Return the (x, y) coordinate for the center point of the cell that contains the specified text.  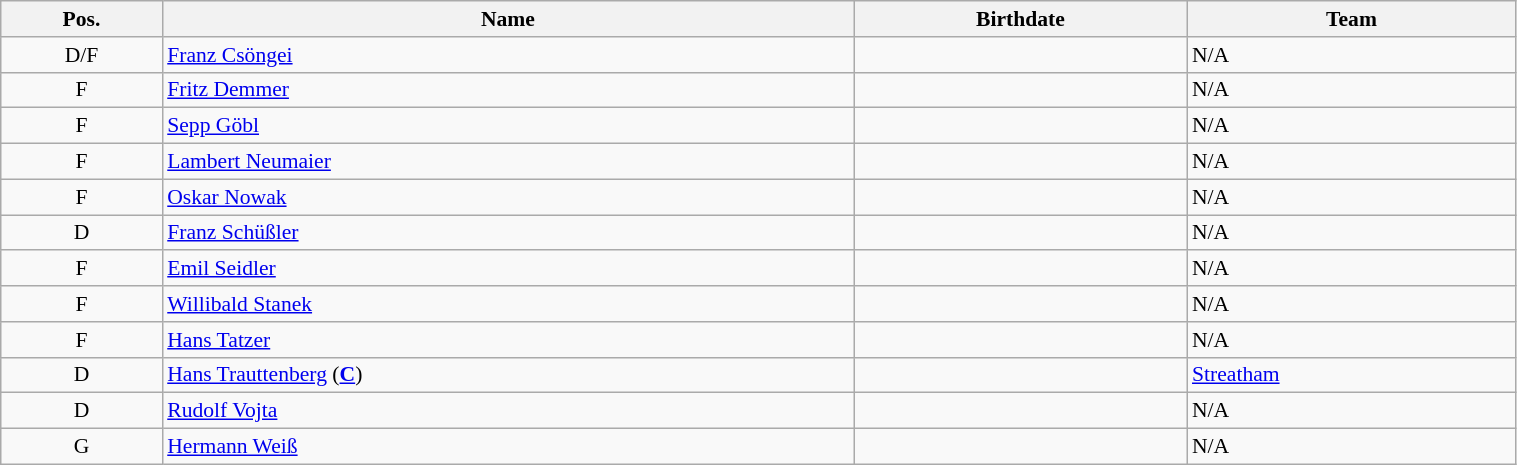
Team (1352, 19)
Oskar Nowak (508, 197)
D/F (82, 55)
Franz Schüßler (508, 233)
Birthdate (1020, 19)
Emil Seidler (508, 269)
Lambert Neumaier (508, 162)
Willibald Stanek (508, 304)
Sepp Göbl (508, 126)
Hans Tatzer (508, 340)
Pos. (82, 19)
Name (508, 19)
Hermann Weiß (508, 447)
Streatham (1352, 375)
Rudolf Vojta (508, 411)
Franz Csöngei (508, 55)
Fritz Demmer (508, 90)
G (82, 447)
Hans Trauttenberg (C) (508, 375)
